Scan for the cell matching the given text and deliver its [x, y] coordinate at center. 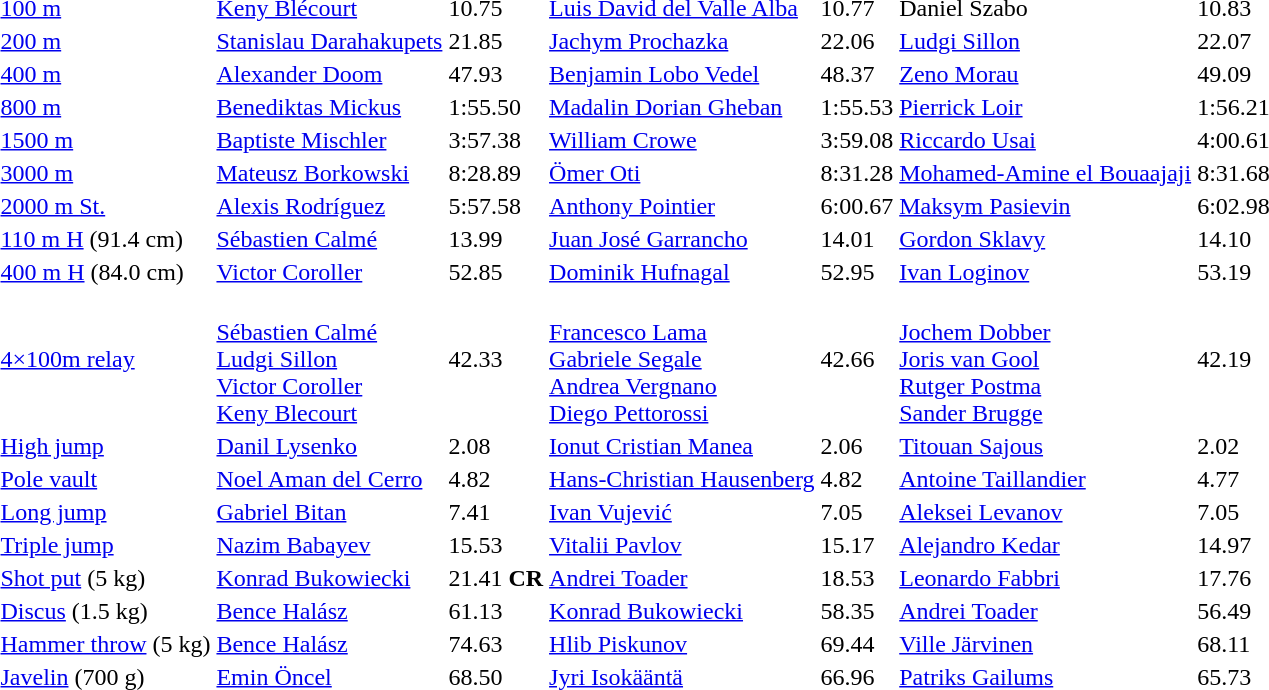
Alexander Doom [330, 74]
Ionut Cristian Manea [682, 446]
13.99 [496, 239]
69.44 [857, 644]
5:57.58 [496, 206]
18.53 [857, 578]
Danil Lysenko [330, 446]
Hlib Piskunov [682, 644]
Hans-Christian Hausenberg [682, 479]
1:55.53 [857, 107]
Aleksei Levanov [1046, 512]
Baptiste Mischler [330, 140]
Pierrick Loir [1046, 107]
Stanislau Darahakupets [330, 41]
7.05 [857, 512]
21.85 [496, 41]
Ivan Vujević [682, 512]
Benjamin Lobo Vedel [682, 74]
Ludgi Sillon [1046, 41]
52.95 [857, 272]
Francesco LamaGabriele SegaleAndrea VergnanoDiego Pettorossi [682, 359]
48.37 [857, 74]
Alexis Rodríguez [330, 206]
William Crowe [682, 140]
Zeno Morau [1046, 74]
3:59.08 [857, 140]
8:31.28 [857, 173]
Noel Aman del Cerro [330, 479]
Benediktas Mickus [330, 107]
8:28.89 [496, 173]
22.06 [857, 41]
Leonardo Fabbri [1046, 578]
Ivan Loginov [1046, 272]
Gabriel Bitan [330, 512]
42.66 [857, 359]
7.41 [496, 512]
Antoine Taillandier [1046, 479]
2.08 [496, 446]
Anthony Pointier [682, 206]
47.93 [496, 74]
Alejandro Kedar [1046, 545]
Sébastien CalméLudgi SillonVictor CorollerKeny Blecourt [330, 359]
Madalin Dorian Gheban [682, 107]
Nazim Babayev [330, 545]
2.06 [857, 446]
Titouan Sajous [1046, 446]
14.01 [857, 239]
15.53 [496, 545]
15.17 [857, 545]
42.33 [496, 359]
Sébastien Calmé [330, 239]
Dominik Hufnagal [682, 272]
Jachym Prochazka [682, 41]
3:57.38 [496, 140]
21.41 CR [496, 578]
Maksym Pasievin [1046, 206]
Mateusz Borkowski [330, 173]
74.63 [496, 644]
Ville Järvinen [1046, 644]
Ömer Oti [682, 173]
Vitalii Pavlov [682, 545]
Jochem DobberJoris van GoolRutger PostmaSander Brugge [1046, 359]
Juan José Garrancho [682, 239]
Mohamed-Amine el Bouaajaji [1046, 173]
6:00.67 [857, 206]
61.13 [496, 611]
1:55.50 [496, 107]
Riccardo Usai [1046, 140]
Gordon Sklavy [1046, 239]
Victor Coroller [330, 272]
58.35 [857, 611]
52.85 [496, 272]
